Search for the cell housing the specified text and yield its [x, y] center coordinate. 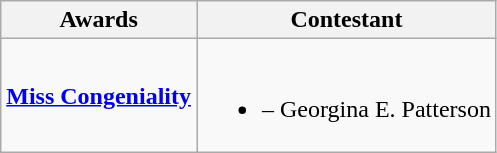
Awards [99, 20]
Miss Congeniality [99, 96]
– Georgina E. Patterson [346, 96]
Contestant [346, 20]
